Return the (x, y) coordinate for the center point of the cell that contains the specified text.  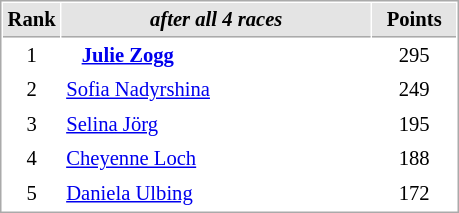
after all 4 races (216, 20)
Sofia Nadyrshina (216, 90)
295 (414, 56)
5 (32, 194)
Daniela Ulbing (216, 194)
195 (414, 124)
1 (32, 56)
188 (414, 158)
249 (414, 90)
Selina Jörg (216, 124)
4 (32, 158)
Cheyenne Loch (216, 158)
172 (414, 194)
Points (414, 20)
Rank (32, 20)
3 (32, 124)
2 (32, 90)
Julie Zogg (216, 56)
